Find where the given text appears and provide that cell's center as [X, Y] coordinate. 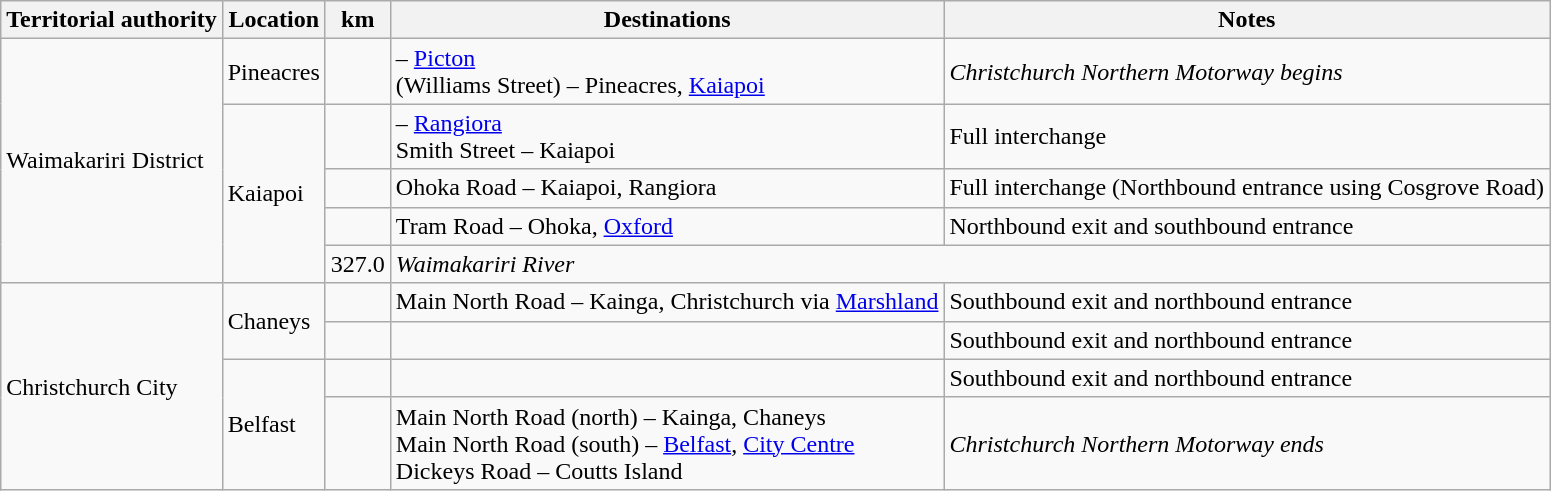
Pineacres [274, 72]
Christchurch City [112, 386]
Notes [1247, 20]
Christchurch Northern Motorway begins [1247, 72]
Full interchange [1247, 136]
km [358, 20]
Location [274, 20]
Kaiapoi [274, 194]
Ohoka Road – Kaiapoi, Rangiora [667, 188]
– Picton (Williams Street) – Pineacres, Kaiapoi [667, 72]
Waimakariri District [112, 161]
Northbound exit and southbound entrance [1247, 226]
Main North Road – Kainga, Christchurch via Marshland [667, 302]
Main North Road (north) – Kainga, Chaneys Main North Road (south) – Belfast, City Centre Dickeys Road – Coutts Island [667, 443]
Christchurch Northern Motorway ends [1247, 443]
327.0 [358, 264]
Belfast [274, 424]
Waimakariri River [970, 264]
Tram Road – Ohoka, Oxford [667, 226]
Full interchange (Northbound entrance using Cosgrove Road) [1247, 188]
– RangioraSmith Street – Kaiapoi [667, 136]
Territorial authority [112, 20]
Destinations [667, 20]
Chaneys [274, 321]
